Capture the cell that displays the provided text and extract its (X, Y) central coordinate. 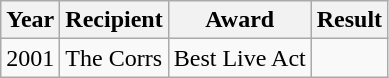
Year (30, 20)
Result (349, 20)
Award (240, 20)
2001 (30, 58)
Best Live Act (240, 58)
Recipient (114, 20)
The Corrs (114, 58)
